Return the (x, y) coordinate for the center point of the cell that contains the specified text.  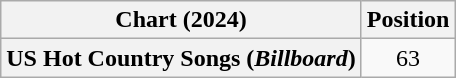
Position (408, 20)
US Hot Country Songs (Billboard) (181, 58)
Chart (2024) (181, 20)
63 (408, 58)
